Provide the [X, Y] coordinate of the cell's center where the given text is located.  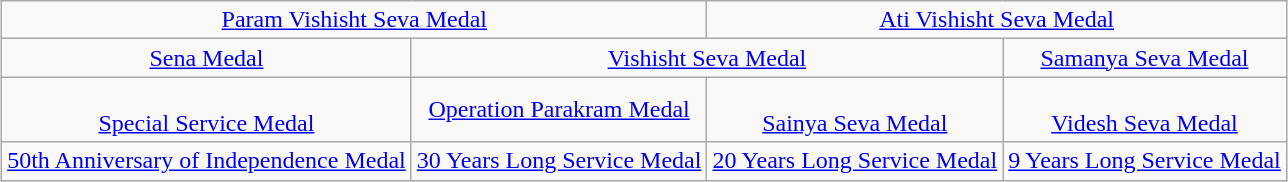
Samanya Seva Medal [1145, 58]
Special Service Medal [207, 110]
Param Vishisht Seva Medal [354, 20]
Ati Vishisht Seva Medal [996, 20]
30 Years Long Service Medal [559, 161]
Operation Parakram Medal [559, 110]
Sena Medal [207, 58]
Videsh Seva Medal [1145, 110]
Vishisht Seva Medal [706, 58]
50th Anniversary of Independence Medal [207, 161]
9 Years Long Service Medal [1145, 161]
20 Years Long Service Medal [855, 161]
Sainya Seva Medal [855, 110]
